Extract the (x, y) coordinate from the center of the cell holding the provided text.  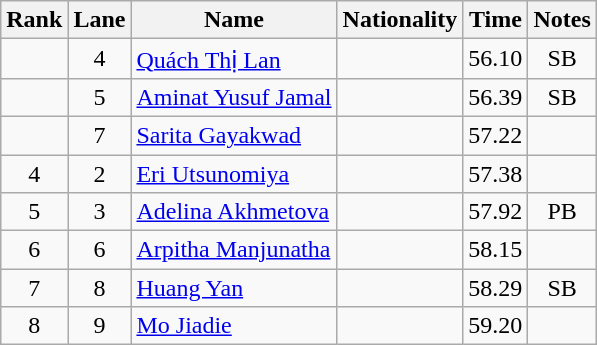
Mo Jiadie (234, 326)
2 (100, 173)
Eri Utsunomiya (234, 173)
56.39 (496, 97)
Name (234, 20)
9 (100, 326)
Lane (100, 20)
56.10 (496, 59)
58.29 (496, 288)
Huang Yan (234, 288)
Time (496, 20)
3 (100, 212)
57.92 (496, 212)
Adelina Akhmetova (234, 212)
57.22 (496, 135)
58.15 (496, 250)
PB (562, 212)
59.20 (496, 326)
Notes (562, 20)
Rank (34, 20)
Nationality (400, 20)
Sarita Gayakwad (234, 135)
Arpitha Manjunatha (234, 250)
Quách Thị Lan (234, 59)
Aminat Yusuf Jamal (234, 97)
57.38 (496, 173)
